Pinpoint the cell where the given text exists, returning its (x, y) midpoint coordinate. 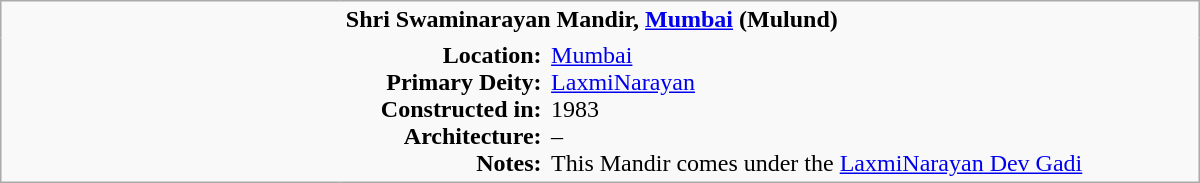
MumbaiLaxmiNarayan1983– This Mandir comes under the LaxmiNarayan Dev Gadi (872, 110)
Shri Swaminarayan Mandir, Mumbai (Mulund) (770, 20)
Location:Primary Deity:Constructed in:Architecture:Notes: (444, 110)
